Search for the cell housing the specified text and yield its (X, Y) center coordinate. 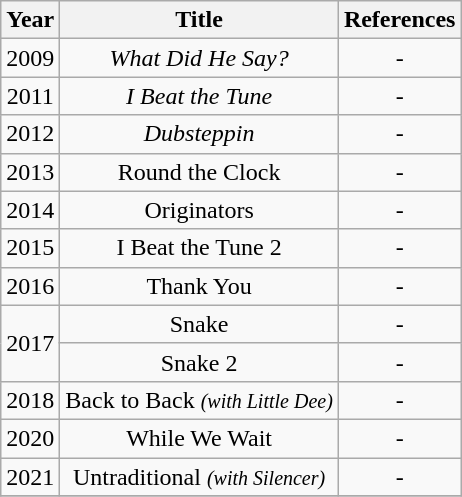
2009 (30, 58)
What Did He Say? (200, 58)
2012 (30, 134)
Round the Clock (200, 172)
Year (30, 20)
2020 (30, 438)
Snake 2 (200, 362)
Title (200, 20)
Originators (200, 210)
References (400, 20)
2016 (30, 286)
2015 (30, 248)
2018 (30, 400)
2014 (30, 210)
Thank You (200, 286)
2013 (30, 172)
While We Wait (200, 438)
2017 (30, 343)
Back to Back (with Little Dee) (200, 400)
Snake (200, 324)
2021 (30, 477)
Dubsteppin (200, 134)
I Beat the Tune 2 (200, 248)
2011 (30, 96)
I Beat the Tune (200, 96)
Untraditional (with Silencer) (200, 477)
